Identify which cell holds the provided text, then report its [X, Y] central coordinate. 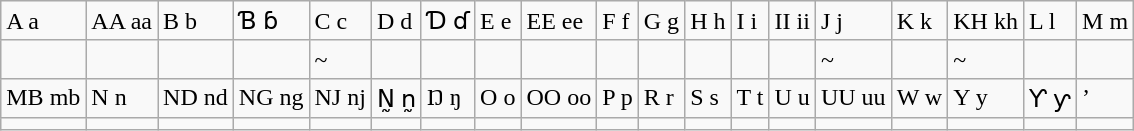
Ƴ ƴ [1050, 98]
S s [708, 98]
Ɗ ɗ [448, 21]
EE ee [559, 21]
OO oo [559, 98]
L l [1050, 21]
A a [44, 21]
NJ nj [340, 98]
NG ng [271, 98]
N̰ n̰ [396, 98]
~ [986, 59]
P p [618, 98]
I i [750, 21]
U u [792, 98]
KH kh [986, 21]
F f [618, 21]
Ɓ ɓ [271, 21]
’ [1106, 98]
UU uu [853, 98]
B b [196, 21]
O o [498, 98]
MB mb [44, 98]
M m [1106, 21]
W w [920, 98]
‍~‍ [340, 59]
II ii [792, 21]
R r [661, 98]
T t [750, 98]
Y y [986, 98]
AA aa [122, 21]
ND nd [196, 98]
Ŋ ŋ [448, 98]
H h [708, 21]
J j [853, 21]
N n [122, 98]
~‍ [853, 59]
C c [340, 21]
G g [661, 21]
K k [920, 21]
D d [396, 21]
E e [498, 21]
